Locate the cell with the specified text and output its [x, y] center coordinate. 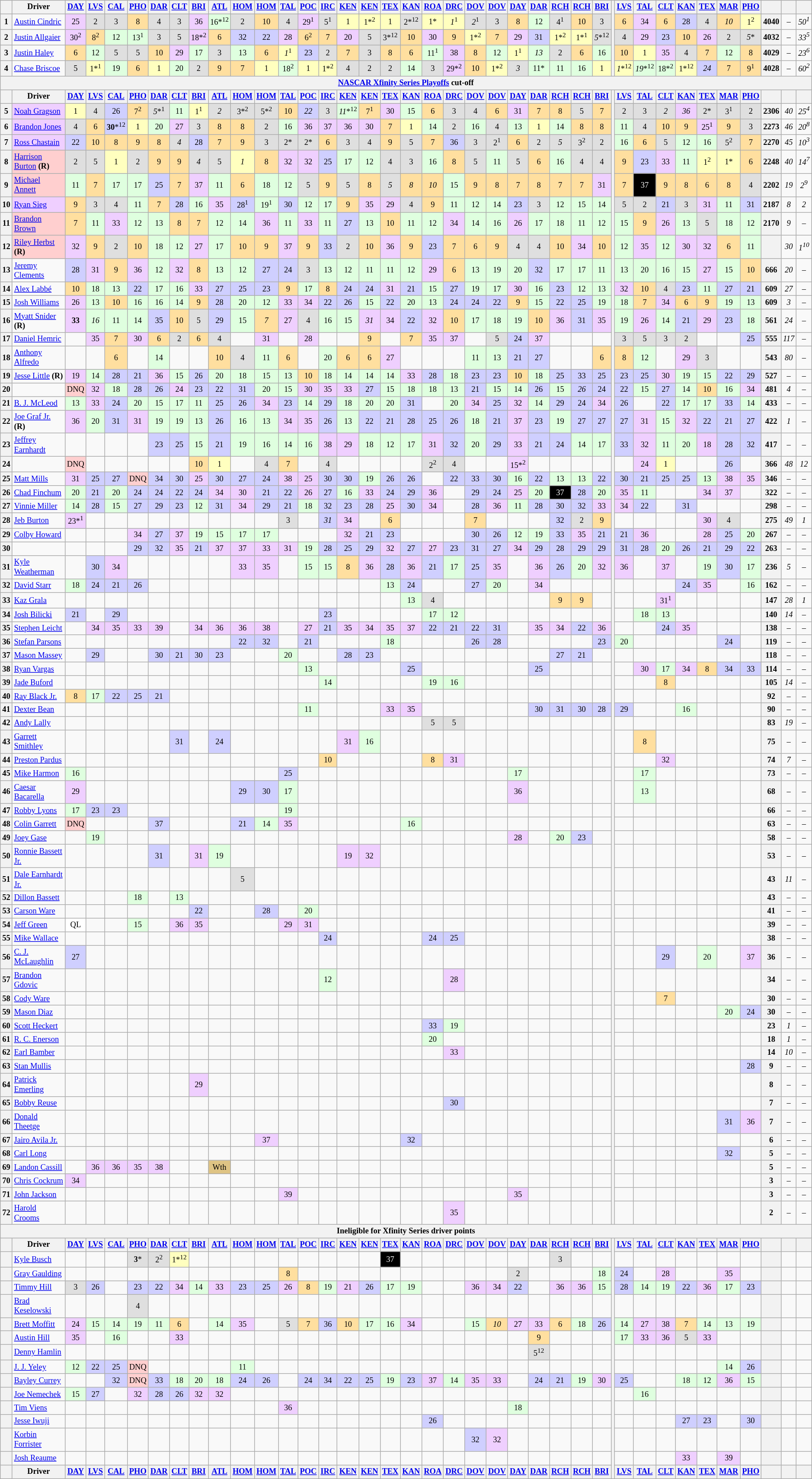
Riley Herbst (R) [38, 247]
74 [771, 760]
Jeff Green [38, 925]
Ross Chastain [38, 142]
Garrett Smithley [38, 742]
Brad Keselowski [38, 1306]
Myatt Snider (R) [38, 321]
Brett Moffitt [38, 1324]
208 [804, 127]
Brandon Brown [38, 224]
64 [6, 1085]
Ryan Vargas [38, 669]
Korbin Forrister [38, 1440]
4028 [771, 68]
Jesse Little (R) [38, 376]
Andy Lally [38, 723]
Kyle Weatherman [38, 567]
Bayley Currey [38, 1380]
322 [771, 492]
92 [771, 696]
Ronnie Bassett Jr. [38, 856]
302 [75, 37]
QL [75, 925]
2170 [771, 224]
47 [6, 810]
J. J. Yeley [38, 1367]
561 [771, 321]
291 [308, 22]
19*12 [645, 68]
Ray Black Jr. [38, 696]
Stefan Parsons [38, 642]
Joe Nemechek [38, 1394]
55 [6, 938]
298 [771, 506]
Kaz Grala [38, 600]
Joey Gase [38, 837]
Cody Ware [38, 999]
Colby Howard [38, 535]
Patrick Emerling [38, 1085]
501 [804, 22]
Daniel Hemric [38, 339]
Justin Allgaier [38, 37]
69 [6, 1168]
140 [771, 615]
Mike Harmon [38, 774]
2248 [771, 162]
David Starr [38, 586]
5*2 [266, 111]
Jesse Iwuji [38, 1421]
119 [771, 642]
131 [137, 37]
Ineligible for Xfinity Series driver points [406, 1232]
Gray Gaulding [38, 1274]
Caesar Bacarella [38, 792]
2270 [771, 142]
Michael Annett [38, 185]
44 [6, 760]
Wth [220, 1168]
Kyle Busch [38, 1259]
2306 [771, 111]
Mason Diaz [38, 1012]
602 [804, 68]
NASCAR Xfinity Series Playoffs cut-off [406, 83]
42 [6, 723]
59 [6, 1012]
Jeffrey Earnhardt [38, 445]
162 [771, 586]
4040 [771, 22]
2202 [771, 185]
555 [771, 339]
Justin Haley [38, 53]
527 [771, 376]
3*12 [390, 37]
110 [804, 247]
191 [266, 205]
5*12 [602, 37]
61 [6, 1040]
267 [771, 535]
50 [6, 856]
Landon Cassill [38, 1168]
Jairo Avila Jr. [38, 1140]
433 [771, 403]
Mason Massey [38, 656]
Harold Crooms [38, 1213]
Joe Graf Jr. (R) [38, 422]
Jeb Burton [38, 521]
Tim Viens [38, 1408]
Harrison Burton (R) [38, 162]
512 [539, 1353]
56 [6, 957]
251 [707, 127]
417 [771, 445]
65 [6, 1104]
11* [539, 68]
Dexter Bean [38, 710]
Stan Mullis [38, 1066]
82 [95, 37]
Carson Ware [38, 912]
Josh Williams [38, 303]
Austin Hill [38, 1338]
Robby Lyons [38, 810]
543 [771, 358]
Timmy Hill [38, 1288]
15*2 [518, 464]
91 [751, 68]
422 [771, 422]
4032 [771, 37]
29*2 [454, 68]
117 [789, 339]
103 [804, 142]
73 [771, 774]
57 [6, 980]
11*12 [348, 111]
75 [771, 742]
Earl Bamber [38, 1053]
138 [771, 628]
111 [433, 53]
Colin Garrett [38, 824]
Stephen Leicht [38, 628]
Carl Long [38, 1154]
R. C. Enerson [38, 1040]
114 [771, 669]
3*2 [242, 111]
John Jackson [38, 1194]
2187 [771, 205]
Austin Cindric [38, 22]
182 [288, 68]
60 [6, 1026]
Alex Labbé [38, 289]
275 [771, 521]
Donald Theetge [38, 1122]
3* [137, 1259]
30*12 [116, 127]
263 [771, 548]
Anthony Alfredo [38, 358]
346 [771, 479]
Chase Briscoe [38, 68]
335 [804, 37]
23*1 [75, 521]
2273 [771, 127]
5*1 [159, 111]
2*12 [411, 22]
281 [242, 205]
5* [751, 37]
Brandon Jones [38, 127]
105 [771, 682]
4029 [771, 53]
80 [789, 358]
67 [6, 1140]
Josh Bilicki [38, 615]
Bobby Reuse [38, 1104]
Dale Earnhardt Jr. [38, 880]
Denny Hamlin [38, 1353]
Vinnie Miller [38, 506]
Josh Reaume [38, 1458]
254 [804, 111]
366 [771, 464]
Preston Pardus [38, 760]
311 [666, 600]
Scott Heckert [38, 1026]
Ryan Sieg [38, 205]
118 [771, 656]
Dillon Bassett [38, 898]
Mike Wallace [38, 938]
90 [771, 710]
481 [771, 390]
Noah Gragson [38, 111]
Jade Buford [38, 682]
Brandon Gdovic [38, 980]
Matt Mills [38, 479]
Chris Cockrum [38, 1181]
B. J. McLeod [38, 403]
83 [771, 723]
54 [6, 925]
C. J. McLaughlin [38, 957]
Jeremy Clements [38, 271]
16*12 [220, 22]
Chad Finchum [38, 492]
666 [771, 271]
70 [6, 1181]
